Identify which cell holds the provided text, then report its [X, Y] central coordinate. 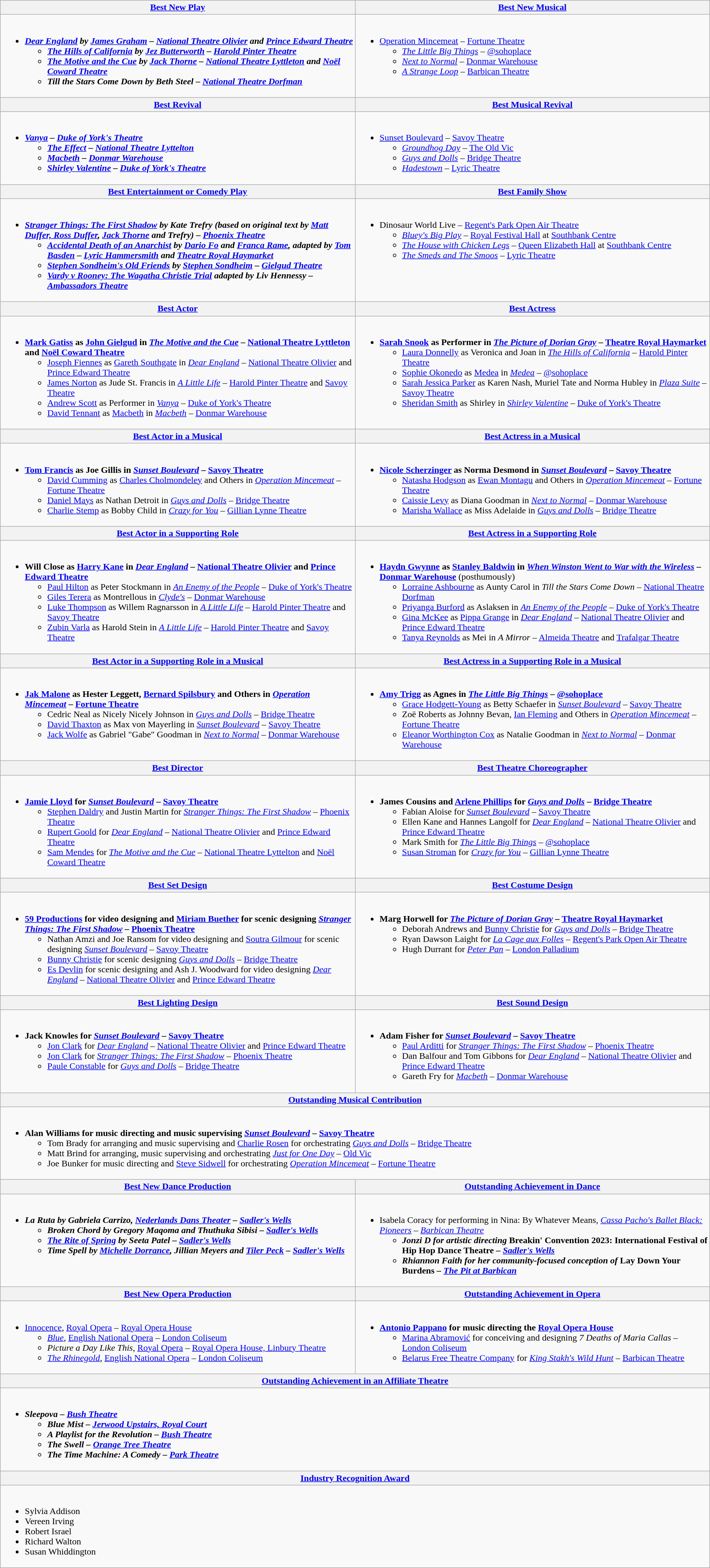
Vanya – Duke of York's TheatreThe Effect – National Theatre LytteltonMacbeth – Donmar WarehouseShirley Valentine – Duke of York's Theatre [177, 148]
Best Actor [177, 309]
Best New Opera Production [177, 1294]
Best Actress in a Supporting Role in a Musical [532, 661]
Best Actor in a Musical [177, 436]
Industry Recognition Award [355, 1478]
Operation Mincemeat – Fortune TheatreThe Little Big Things – @sohoplaceNext to Normal – Donmar WarehouseA Strange Loop – Barbican Theatre [532, 56]
Best Lighting Design [177, 1003]
Sunset Boulevard – Savoy TheatreGroundhog Day – The Old VicGuys and Dolls – Bridge TheatreHadestown – Lyric Theatre [532, 148]
Best Musical Revival [532, 105]
Best Actor in a Supporting Role in a Musical [177, 661]
Best New Dance Production [177, 1187]
Best Family Show [532, 191]
Best Actress in a Supporting Role [532, 533]
Best Entertainment or Comedy Play [177, 191]
Best New Musical [532, 7]
Best Theatre Choreographer [532, 768]
Best Actor in a Supporting Role [177, 533]
Best Revival [177, 105]
Best Set Design [177, 885]
Outstanding Musical Contribution [355, 1100]
Outstanding Achievement in Opera [532, 1294]
Sylvia AddisonVereen IrvingRobert IsraelRichard WaltonSusan Whiddington [355, 1526]
Best Actress [532, 309]
Best Sound Design [532, 1003]
Outstanding Achievement in Dance [532, 1187]
Best Costume Design [532, 885]
Outstanding Achievement in an Affiliate Theatre [355, 1381]
Best Director [177, 768]
Best New Play [177, 7]
Best Actress in a Musical [532, 436]
